Output the (x, y) coordinate of the center of the cell containing the given text.  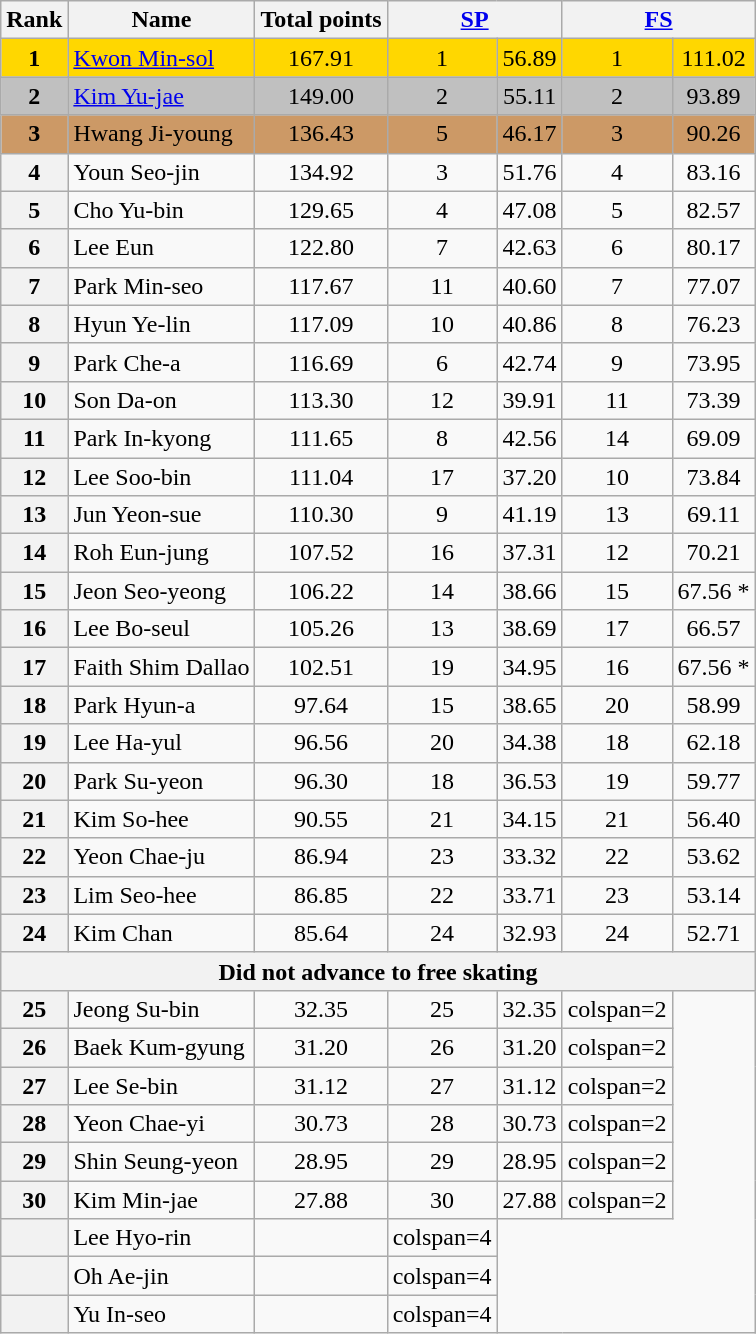
40.86 (530, 324)
66.57 (714, 629)
Yeon Chae-ju (162, 857)
Jeon Seo-yeong (162, 591)
Kwon Min-sol (162, 58)
Kim So-hee (162, 819)
53.62 (714, 857)
70.21 (714, 553)
41.19 (530, 515)
110.30 (321, 515)
102.51 (321, 667)
90.55 (321, 819)
Kim Min-jae (162, 1200)
34.95 (530, 667)
86.94 (321, 857)
Jeong Su-bin (162, 1009)
33.32 (530, 857)
Yu In-seo (162, 1314)
136.43 (321, 134)
Shin Seung-yeon (162, 1162)
58.99 (714, 705)
47.08 (530, 210)
34.15 (530, 819)
Kim Yu-jae (162, 96)
51.76 (530, 172)
111.02 (714, 58)
Lee Eun (162, 248)
149.00 (321, 96)
113.30 (321, 400)
Son Da-on (162, 400)
76.23 (714, 324)
85.64 (321, 933)
42.63 (530, 248)
Cho Yu-bin (162, 210)
111.65 (321, 438)
Lee Hyo-rin (162, 1238)
105.26 (321, 629)
Lee Se-bin (162, 1085)
Park Che-a (162, 362)
111.04 (321, 477)
Did not advance to free skating (378, 971)
Oh Ae-jin (162, 1276)
Park In-kyong (162, 438)
34.38 (530, 743)
38.69 (530, 629)
73.95 (714, 362)
73.84 (714, 477)
117.09 (321, 324)
Rank (34, 20)
Hyun Ye-lin (162, 324)
116.69 (321, 362)
62.18 (714, 743)
96.30 (321, 781)
SP (474, 20)
107.52 (321, 553)
37.31 (530, 553)
Name (162, 20)
93.89 (714, 96)
56.40 (714, 819)
59.77 (714, 781)
Kim Chan (162, 933)
32.93 (530, 933)
129.65 (321, 210)
69.11 (714, 515)
Lee Soo-bin (162, 477)
73.39 (714, 400)
42.74 (530, 362)
40.60 (530, 286)
Park Min-seo (162, 286)
90.26 (714, 134)
167.91 (321, 58)
Hwang Ji-young (162, 134)
39.91 (530, 400)
33.71 (530, 895)
80.17 (714, 248)
Faith Shim Dallao (162, 667)
Lee Bo-seul (162, 629)
134.92 (321, 172)
77.07 (714, 286)
97.64 (321, 705)
82.57 (714, 210)
FS (658, 20)
52.71 (714, 933)
Park Su-yeon (162, 781)
36.53 (530, 781)
Lee Ha-yul (162, 743)
53.14 (714, 895)
96.56 (321, 743)
Yeon Chae-yi (162, 1124)
56.89 (530, 58)
69.09 (714, 438)
86.85 (321, 895)
83.16 (714, 172)
Lim Seo-hee (162, 895)
106.22 (321, 591)
117.67 (321, 286)
46.17 (530, 134)
37.20 (530, 477)
Jun Yeon-sue (162, 515)
55.11 (530, 96)
Park Hyun-a (162, 705)
Baek Kum-gyung (162, 1047)
Total points (321, 20)
42.56 (530, 438)
38.65 (530, 705)
Youn Seo-jin (162, 172)
38.66 (530, 591)
Roh Eun-jung (162, 553)
122.80 (321, 248)
